Return (X, Y) of the center of cell containing provided text 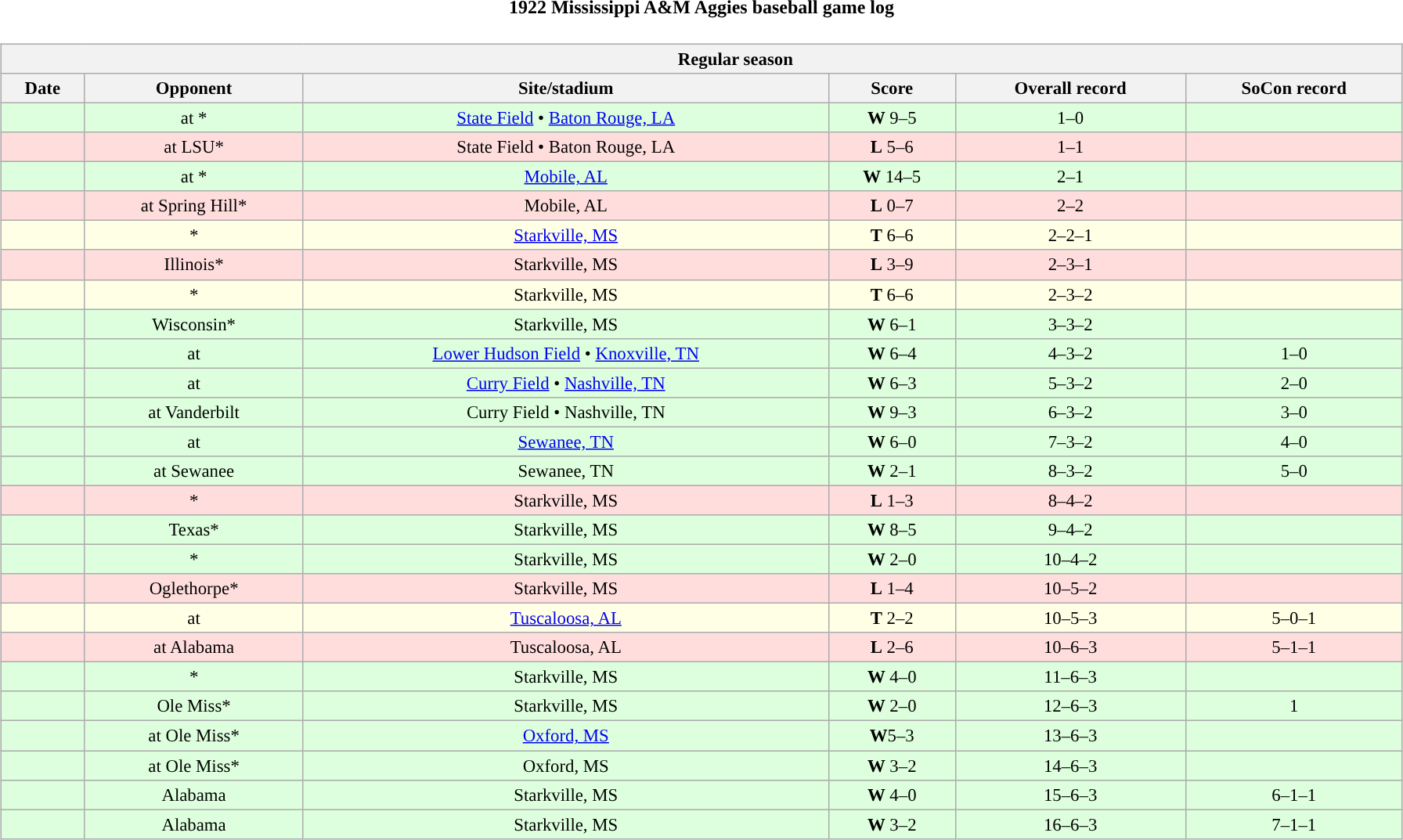
1 (1293, 706)
5–3–2 (1070, 383)
SoCon record (1293, 88)
10–4–2 (1070, 559)
4–0 (1293, 442)
Score (892, 88)
Texas* (194, 530)
Overall record (1070, 88)
Site/stadium (565, 88)
15–6–3 (1070, 795)
3–0 (1293, 412)
at Sewanee (194, 471)
Opponent (194, 88)
1–1 (1070, 147)
at Alabama (194, 647)
8–3–2 (1070, 471)
L 1–4 (892, 589)
9–4–2 (1070, 530)
Date (42, 88)
7–1–1 (1293, 824)
Lower Hudson Field • Knoxville, TN (565, 353)
Ole Miss* (194, 706)
Oglethorpe* (194, 589)
2–3–1 (1070, 265)
W 9–5 (892, 117)
2–0 (1293, 383)
13–6–3 (1070, 736)
Illinois* (194, 265)
10–5–3 (1070, 618)
Regular season (701, 59)
Wisconsin* (194, 324)
5–0–1 (1293, 618)
W 14–5 (892, 177)
16–6–3 (1070, 824)
10–6–3 (1070, 647)
W 8–5 (892, 530)
L 5–6 (892, 147)
at Spring Hill* (194, 206)
3–3–2 (1070, 324)
W 2–1 (892, 471)
5–0 (1293, 471)
at LSU* (194, 147)
2–2–1 (1070, 236)
at Vanderbilt (194, 412)
8–4–2 (1070, 500)
2–2 (1070, 206)
2–3–2 (1070, 294)
W 6–1 (892, 324)
L 0–7 (892, 206)
4–3–2 (1070, 353)
6–3–2 (1070, 412)
T 2–2 (892, 618)
L 2–6 (892, 647)
L 1–3 (892, 500)
11–6–3 (1070, 677)
12–6–3 (1070, 706)
L 3–9 (892, 265)
2–1 (1070, 177)
W5–3 (892, 736)
W 6–3 (892, 383)
W 6–4 (892, 353)
7–3–2 (1070, 442)
14–6–3 (1070, 765)
6–1–1 (1293, 795)
10–5–2 (1070, 589)
5–1–1 (1293, 647)
W 6–0 (892, 442)
W 9–3 (892, 412)
